Pinpoint the cell where the given text exists, returning its (x, y) midpoint coordinate. 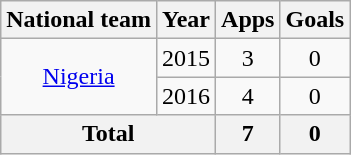
2015 (186, 58)
Goals (315, 20)
Nigeria (79, 77)
2016 (186, 96)
3 (248, 58)
Total (108, 134)
National team (79, 20)
Year (186, 20)
4 (248, 96)
Apps (248, 20)
7 (248, 134)
